Provide the (x, y) coordinate of the cell's center where the given text is located.  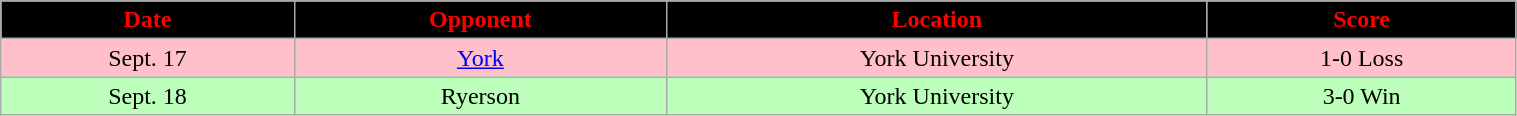
Location (936, 20)
1-0 Loss (1362, 58)
Ryerson (480, 96)
Score (1362, 20)
Date (148, 20)
Sept. 18 (148, 96)
York (480, 58)
Sept. 17 (148, 58)
Opponent (480, 20)
3-0 Win (1362, 96)
